Output the [X, Y] coordinate of the center of the cell containing the given text.  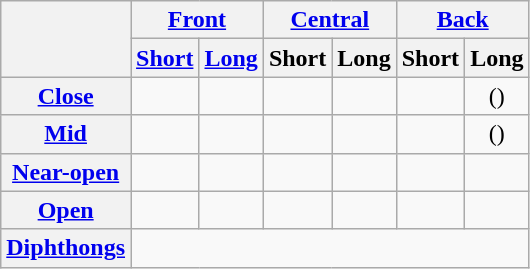
Back [462, 20]
Open [66, 210]
Close [66, 96]
Near-open [66, 172]
Diphthongs [66, 248]
Front [198, 20]
Mid [66, 134]
Central [330, 20]
